Return the (x, y) coordinate for the center point of the cell that contains the specified text.  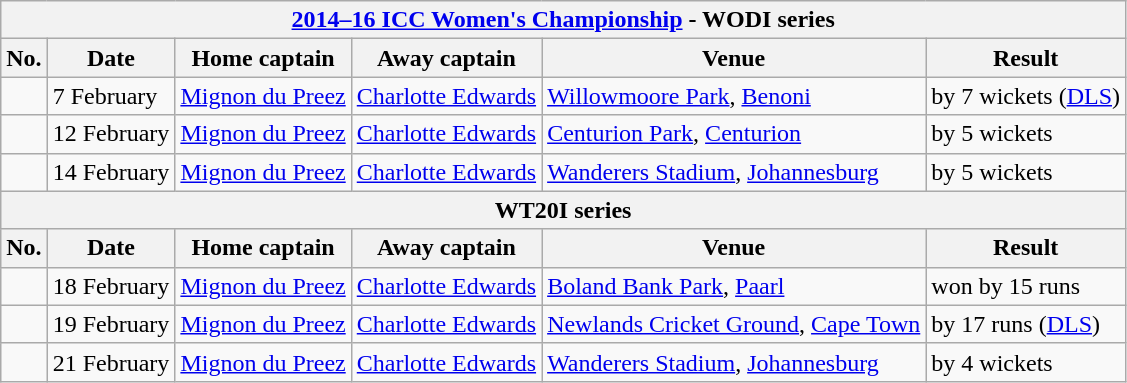
by 7 wickets (DLS) (1026, 96)
Willowmoore Park, Benoni (734, 96)
2014–16 ICC Women's Championship - WODI series (564, 20)
12 February (111, 134)
Boland Bank Park, Paarl (734, 286)
18 February (111, 286)
won by 15 runs (1026, 286)
21 February (111, 362)
14 February (111, 172)
7 February (111, 96)
Centurion Park, Centurion (734, 134)
WT20I series (564, 210)
19 February (111, 324)
by 17 runs (DLS) (1026, 324)
Newlands Cricket Ground, Cape Town (734, 324)
by 4 wickets (1026, 362)
